Return [X, Y] of the center of cell containing provided text 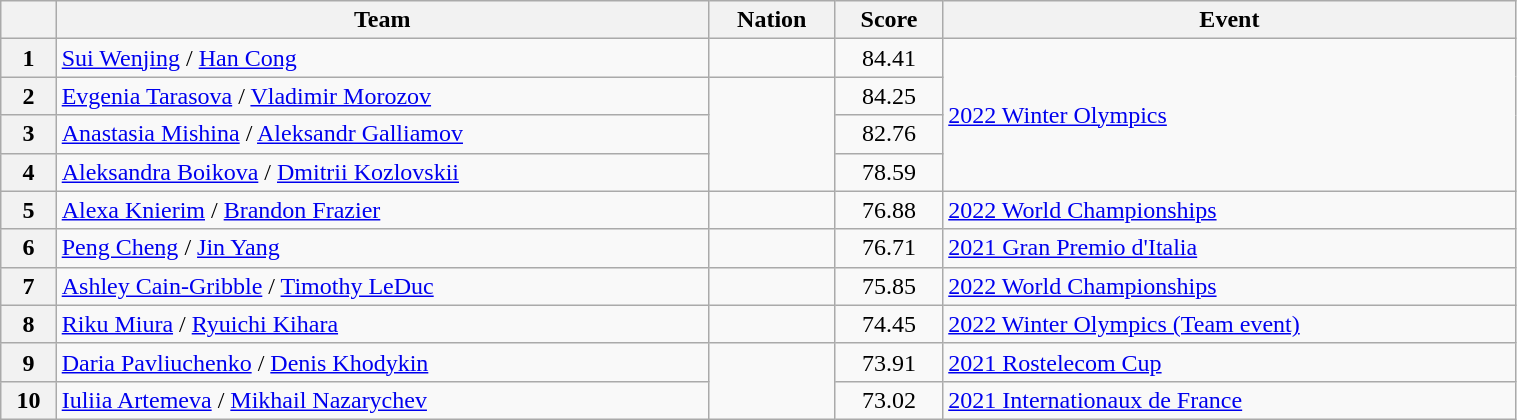
5 [28, 210]
Event [1230, 20]
Anastasia Mishina / Aleksandr Galliamov [382, 134]
2022 Winter Olympics (Team event) [1230, 324]
Aleksandra Boikova / Dmitrii Kozlovskii [382, 172]
73.02 [888, 400]
Ashley Cain-Gribble / Timothy LeDuc [382, 286]
76.71 [888, 248]
1 [28, 58]
84.41 [888, 58]
75.85 [888, 286]
4 [28, 172]
8 [28, 324]
2021 Rostelecom Cup [1230, 362]
78.59 [888, 172]
9 [28, 362]
Score [888, 20]
3 [28, 134]
82.76 [888, 134]
2022 Winter Olympics [1230, 115]
76.88 [888, 210]
Sui Wenjing / Han Cong [382, 58]
84.25 [888, 96]
Alexa Knierim / Brandon Frazier [382, 210]
2021 Internationaux de France [1230, 400]
Iuliia Artemeva / Mikhail Nazarychev [382, 400]
74.45 [888, 324]
Daria Pavliuchenko / Denis Khodykin [382, 362]
7 [28, 286]
Peng Cheng / Jin Yang [382, 248]
73.91 [888, 362]
2 [28, 96]
Team [382, 20]
Evgenia Tarasova / Vladimir Morozov [382, 96]
10 [28, 400]
Riku Miura / Ryuichi Kihara [382, 324]
2021 Gran Premio d'Italia [1230, 248]
6 [28, 248]
Nation [772, 20]
